Determine the (X, Y) coordinate at the center of the cell enclosing the given text.  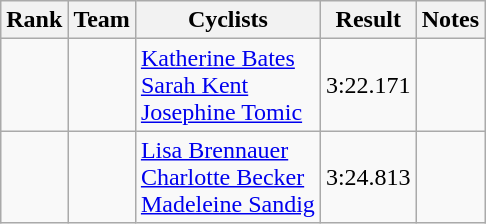
Rank (34, 20)
Result (368, 20)
Team (102, 20)
Katherine BatesSarah KentJosephine Tomic (228, 85)
Notes (450, 20)
Cyclists (228, 20)
3:22.171 (368, 85)
3:24.813 (368, 177)
Lisa BrennauerCharlotte BeckerMadeleine Sandig (228, 177)
